Extract the [X, Y] coordinate from the center of the cell holding the provided text.  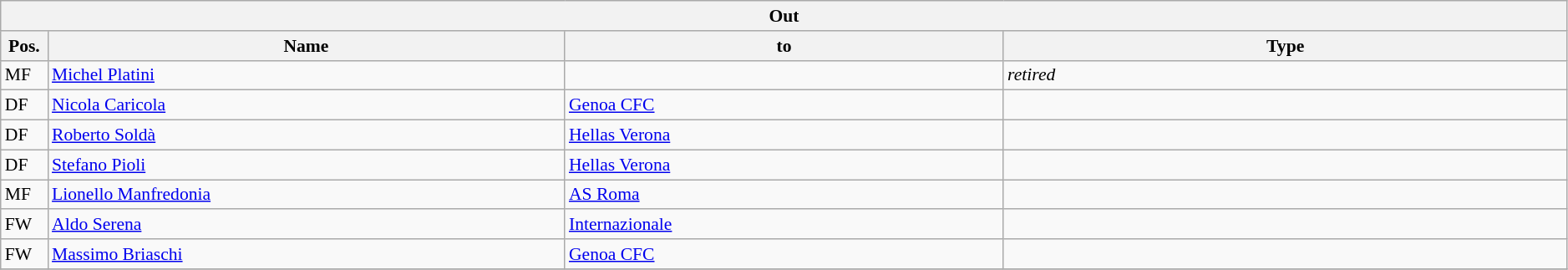
retired [1285, 75]
AS Roma [784, 195]
Name [306, 46]
Nicola Caricola [306, 105]
Aldo Serena [306, 225]
Michel Platini [306, 75]
Out [784, 16]
to [784, 46]
Type [1285, 46]
Massimo Briaschi [306, 254]
Stefano Pioli [306, 165]
Pos. [24, 46]
Internazionale [784, 225]
Lionello Manfredonia [306, 195]
Roberto Soldà [306, 135]
